Identify which cell holds the provided text, then report its (x, y) central coordinate. 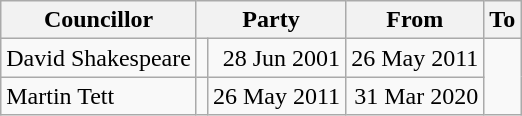
From (415, 20)
Party (270, 20)
To (502, 20)
31 Mar 2020 (415, 96)
David Shakespeare (99, 58)
Councillor (99, 20)
28 Jun 2001 (276, 58)
Martin Tett (99, 96)
